Pinpoint the cell where the given text exists, returning its [X, Y] midpoint coordinate. 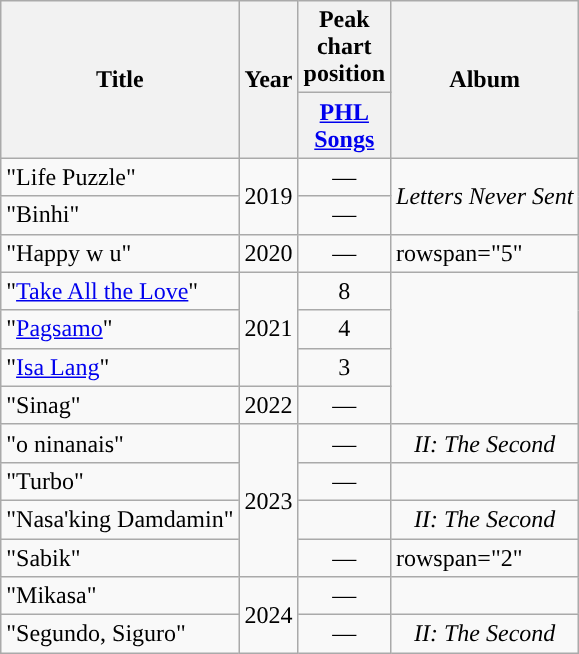
2022 [268, 405]
Peak chart position [344, 47]
2023 [268, 500]
"Take All the Love" [120, 291]
rowspan="5" [485, 253]
"Isa Lang" [120, 367]
2021 [268, 329]
PHL Songs [344, 126]
"Life Puzzle" [120, 177]
"Segundo, Siguro" [120, 634]
"Sinag" [120, 405]
Letters Never Sent [485, 196]
"Pagsamo" [120, 329]
Year [268, 80]
"Happy w u" [120, 253]
2019 [268, 196]
4 [344, 329]
Title [120, 80]
"Mikasa" [120, 596]
2020 [268, 253]
"Binhi" [120, 215]
3 [344, 367]
8 [344, 291]
"Turbo" [120, 481]
"Sabik" [120, 557]
"Nasa'king Damdamin" [120, 519]
2024 [268, 615]
Album [485, 80]
"o ninanais" [120, 443]
rowspan="2" [485, 557]
